Return (X, Y) of the center of cell containing provided text 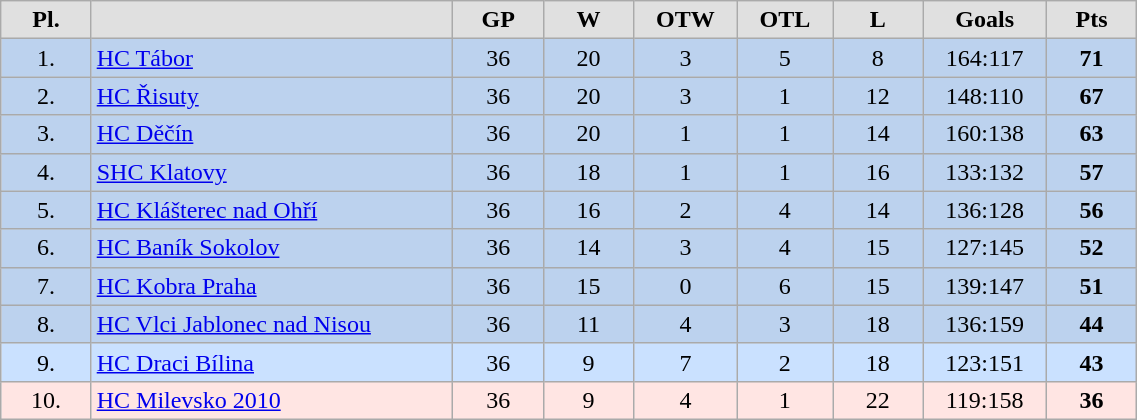
5 (784, 58)
5. (46, 210)
7. (46, 286)
43 (1091, 362)
4. (46, 172)
119:158 (984, 400)
W (588, 20)
56 (1091, 210)
2. (46, 96)
Pl. (46, 20)
44 (1091, 324)
164:117 (984, 58)
HC Vlci Jablonec nad Nisou (272, 324)
9. (46, 362)
52 (1091, 248)
136:128 (984, 210)
71 (1091, 58)
HC Draci Bílina (272, 362)
Pts (1091, 20)
HC Tábor (272, 58)
6 (784, 286)
51 (1091, 286)
139:147 (984, 286)
136:159 (984, 324)
8 (878, 58)
57 (1091, 172)
HC Baník Sokolov (272, 248)
22 (878, 400)
1. (46, 58)
11 (588, 324)
3. (46, 134)
SHC Klatovy (272, 172)
127:145 (984, 248)
OTW (686, 20)
160:138 (984, 134)
Goals (984, 20)
123:151 (984, 362)
12 (878, 96)
148:110 (984, 96)
133:132 (984, 172)
0 (686, 286)
HC Milevsko 2010 (272, 400)
HC Klášterec nad Ohří (272, 210)
7 (686, 362)
HC Kobra Praha (272, 286)
6. (46, 248)
HC Řisuty (272, 96)
63 (1091, 134)
L (878, 20)
HC Děčín (272, 134)
OTL (784, 20)
67 (1091, 96)
GP (498, 20)
10. (46, 400)
8. (46, 324)
